For the text-containing cell, return its midpoint in [x, y] coordinate format. 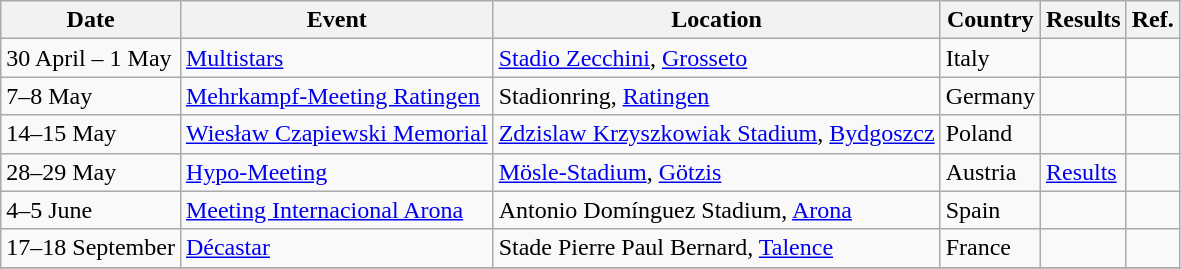
Zdzislaw Krzyszkowiak Stadium, Bydgoszcz [716, 134]
Hypo-Meeting [336, 172]
Spain [990, 210]
17–18 September [91, 248]
Austria [990, 172]
30 April – 1 May [91, 58]
Mehrkampf-Meeting Ratingen [336, 96]
Stade Pierre Paul Bernard, Talence [716, 248]
Stadionring, Ratingen [716, 96]
Poland [990, 134]
Italy [990, 58]
Multistars [336, 58]
Location [716, 20]
14–15 May [91, 134]
Stadio Zecchini, Grosseto [716, 58]
Mösle-Stadium, Götzis [716, 172]
Antonio Domínguez Stadium, Arona [716, 210]
Ref. [1152, 20]
Country [990, 20]
Wiesław Czapiewski Memorial [336, 134]
Event [336, 20]
4–5 June [91, 210]
28–29 May [91, 172]
7–8 May [91, 96]
Date [91, 20]
Germany [990, 96]
Décastar [336, 248]
France [990, 248]
Meeting Internacional Arona [336, 210]
